Extract the [X, Y] coordinate from the center of the cell holding the provided text.  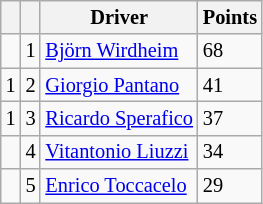
34 [230, 152]
Vitantonio Liuzzi [118, 152]
37 [230, 118]
5 [31, 186]
68 [230, 51]
3 [31, 118]
2 [31, 85]
Björn Wirdheim [118, 51]
41 [230, 85]
4 [31, 152]
Giorgio Pantano [118, 85]
Points [230, 17]
Ricardo Sperafico [118, 118]
Driver [118, 17]
Enrico Toccacelo [118, 186]
29 [230, 186]
